Scan for the cell matching the given text and deliver its (x, y) coordinate at center. 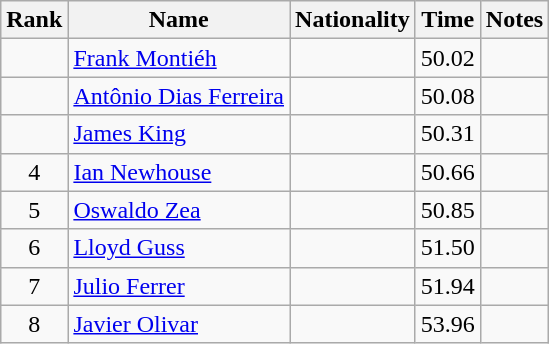
53.96 (448, 324)
Julio Ferrer (179, 286)
4 (34, 172)
5 (34, 210)
51.50 (448, 248)
Nationality (353, 20)
50.02 (448, 58)
Javier Olivar (179, 324)
Time (448, 20)
50.31 (448, 134)
Ian Newhouse (179, 172)
50.85 (448, 210)
50.08 (448, 96)
Oswaldo Zea (179, 210)
Rank (34, 20)
James King (179, 134)
Name (179, 20)
Antônio Dias Ferreira (179, 96)
50.66 (448, 172)
6 (34, 248)
Lloyd Guss (179, 248)
8 (34, 324)
Frank Montiéh (179, 58)
7 (34, 286)
Notes (514, 20)
51.94 (448, 286)
